Capture the cell that displays the provided text and extract its [x, y] central coordinate. 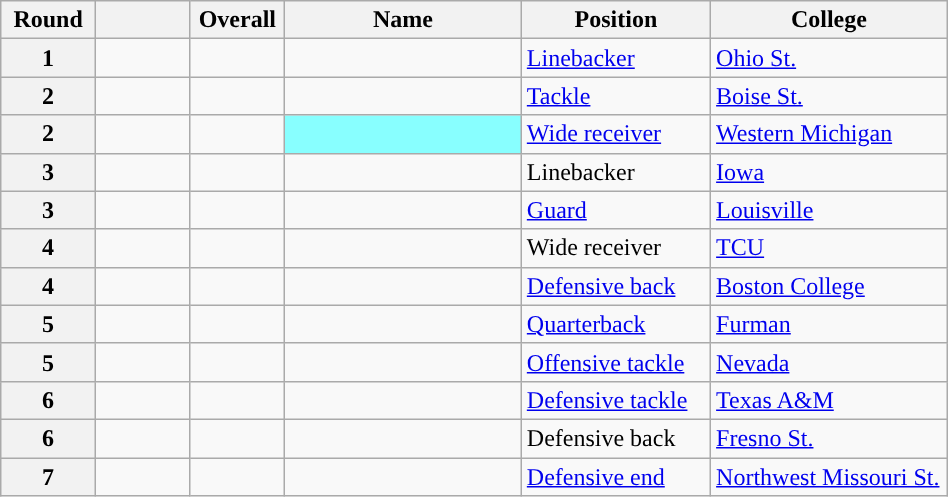
Western Michigan [830, 134]
1 [48, 58]
TCU [830, 248]
Boston College [830, 286]
Tackle [616, 96]
7 [48, 477]
Quarterback [616, 324]
Overall [238, 20]
Furman [830, 324]
Fresno St. [830, 438]
Offensive tackle [616, 362]
Nevada [830, 362]
Iowa [830, 172]
College [830, 20]
Position [616, 20]
Name [404, 20]
Defensive end [616, 477]
Northwest Missouri St. [830, 477]
Guard [616, 210]
Texas A&M [830, 400]
Defensive tackle [616, 400]
Ohio St. [830, 58]
Louisville [830, 210]
Boise St. [830, 96]
Round [48, 20]
